Search for the cell housing the specified text and yield its (X, Y) center coordinate. 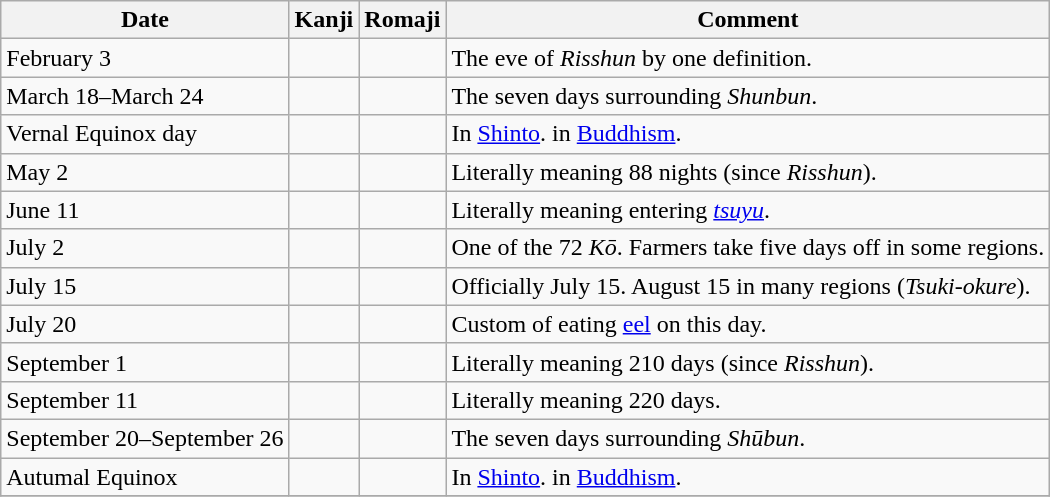
Literally meaning 88 nights (since Risshun). (748, 172)
Literally meaning 220 days. (748, 400)
Custom of eating eel on this day. (748, 324)
Romaji (402, 20)
The seven days surrounding Shunbun. (748, 96)
July 2 (145, 248)
July 20 (145, 324)
February 3 (145, 58)
September 20–September 26 (145, 438)
September 11 (145, 400)
Literally meaning entering tsuyu. (748, 210)
May 2 (145, 172)
One of the 72 Kō. Farmers take five days off in some regions. (748, 248)
September 1 (145, 362)
July 15 (145, 286)
June 11 (145, 210)
March 18–March 24 (145, 96)
The seven days surrounding Shūbun. (748, 438)
Officially July 15. August 15 in many regions (Tsuki-okure). (748, 286)
Vernal Equinox day (145, 134)
Kanji (324, 20)
Literally meaning 210 days (since Risshun). (748, 362)
Autumal Equinox (145, 477)
The eve of Risshun by one definition. (748, 58)
Date (145, 20)
Comment (748, 20)
